Scan for the cell matching the given text and deliver its (x, y) coordinate at center. 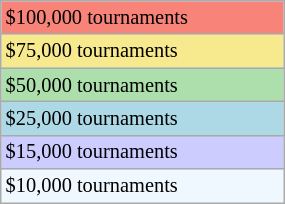
$100,000 tournaments (142, 17)
$25,000 tournaments (142, 118)
$50,000 tournaments (142, 85)
$75,000 tournaments (142, 51)
$15,000 tournaments (142, 152)
$10,000 tournaments (142, 186)
